Output the (X, Y) coordinate of the center of the cell containing the given text.  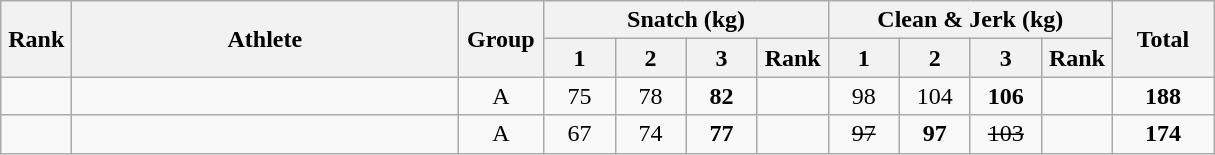
188 (1162, 96)
104 (934, 96)
Group (501, 39)
77 (722, 134)
74 (650, 134)
103 (1006, 134)
Total (1162, 39)
174 (1162, 134)
Clean & Jerk (kg) (970, 20)
98 (864, 96)
67 (580, 134)
Athlete (265, 39)
82 (722, 96)
Snatch (kg) (686, 20)
75 (580, 96)
106 (1006, 96)
78 (650, 96)
